Return the [X, Y] coordinate for the center point of the cell that contains the specified text.  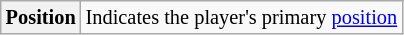
Position [41, 17]
Indicates the player's primary position [242, 17]
